From the cell containing the given text, extract its center point as [X, Y] coordinate. 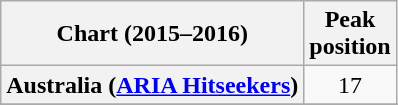
17 [350, 85]
Australia (ARIA Hitseekers) [152, 85]
Peakposition [350, 34]
Chart (2015–2016) [152, 34]
